Pinpoint the cell where the given text exists, returning its [X, Y] midpoint coordinate. 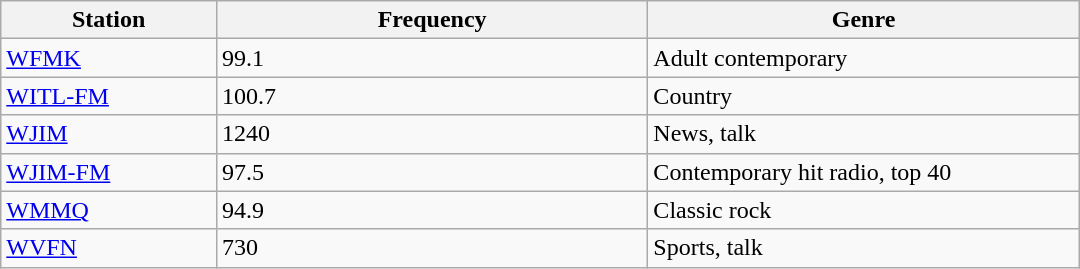
Frequency [432, 20]
1240 [432, 134]
730 [432, 248]
97.5 [432, 172]
Country [864, 96]
News, talk [864, 134]
Adult contemporary [864, 58]
94.9 [432, 210]
WMMQ [109, 210]
WJIM-FM [109, 172]
WJIM [109, 134]
99.1 [432, 58]
Station [109, 20]
Sports, talk [864, 248]
Contemporary hit radio, top 40 [864, 172]
Classic rock [864, 210]
WITL-FM [109, 96]
WVFN [109, 248]
WFMK [109, 58]
100.7 [432, 96]
Genre [864, 20]
